Identify which cell holds the provided text, then report its (X, Y) central coordinate. 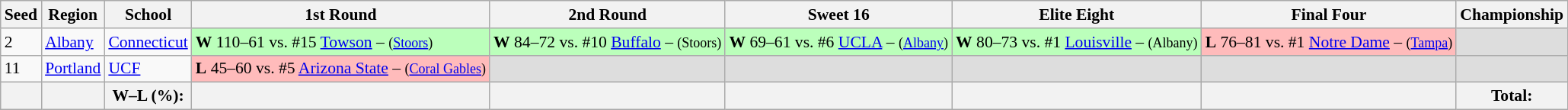
2 (21, 42)
Connecticut (148, 42)
Albany (73, 42)
Final Four (1330, 15)
UCF (148, 69)
Seed (21, 15)
W–L (%): (148, 96)
W 69–61 vs. #6 UCLA – (Albany) (838, 42)
Total: (1512, 96)
School (148, 15)
W 110–61 vs. #15 Towson – (Stoors) (341, 42)
Portland (73, 69)
L 45–60 vs. #5 Arizona State – (Coral Gables) (341, 69)
W 84–72 vs. #10 Buffalo – (Stoors) (608, 42)
Region (73, 15)
L 76–81 vs. #1 Notre Dame – (Tampa) (1330, 42)
1st Round (341, 15)
11 (21, 69)
Sweet 16 (838, 15)
Elite Eight (1077, 15)
Championship (1512, 15)
W 80–73 vs. #1 Louisville – (Albany) (1077, 42)
2nd Round (608, 15)
